Capture the cell that displays the provided text and extract its (X, Y) central coordinate. 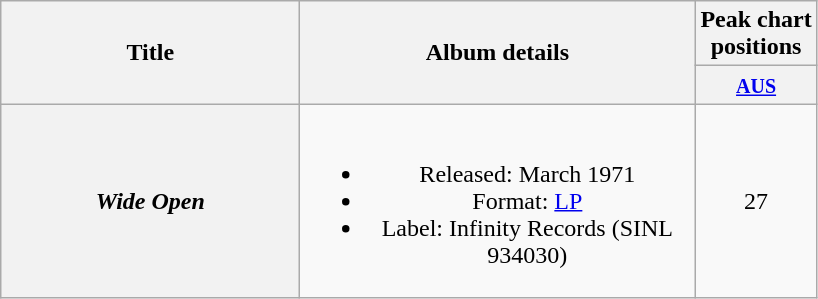
Wide Open (150, 201)
Title (150, 52)
AUS (756, 85)
Peak chartpositions (756, 34)
27 (756, 201)
Released: March 1971Format: LPLabel: Infinity Records (SINL 934030) (498, 201)
Album details (498, 52)
